Find where the given text appears and provide that cell's center as [X, Y] coordinate. 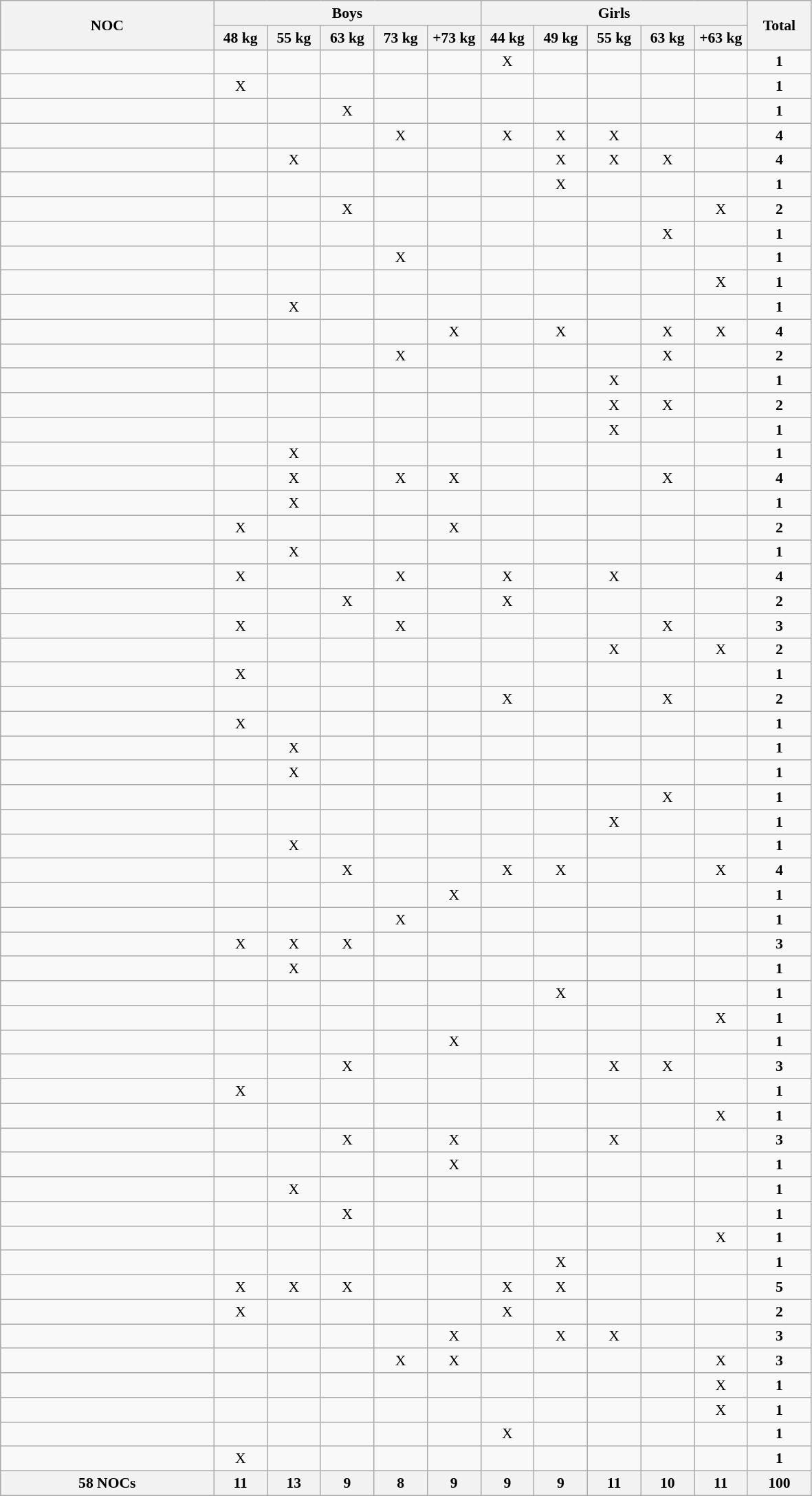
10 [668, 1484]
Girls [614, 13]
73 kg [401, 38]
44 kg [507, 38]
Boys [347, 13]
Total [780, 25]
NOC [107, 25]
48 kg [241, 38]
8 [401, 1484]
+63 kg [721, 38]
58 NOCs [107, 1484]
5 [780, 1288]
13 [294, 1484]
49 kg [561, 38]
+73 kg [454, 38]
100 [780, 1484]
